Pinpoint the cell where the given text exists, returning its [X, Y] midpoint coordinate. 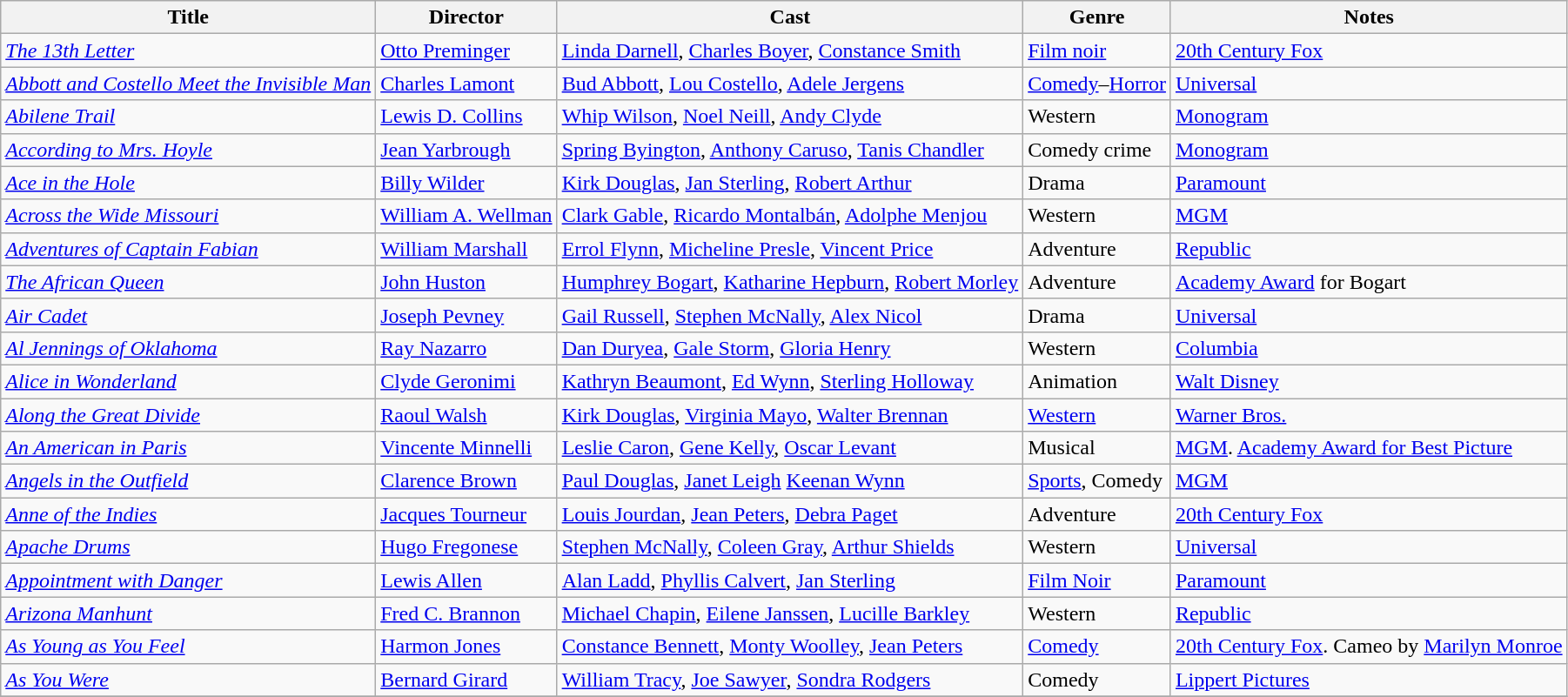
An American in Paris [188, 448]
Raoul Walsh [466, 415]
Lewis Allen [466, 580]
Billy Wilder [466, 183]
Along the Great Divide [188, 415]
Bernard Girard [466, 680]
Air Cadet [188, 315]
Abilene Trail [188, 117]
Paul Douglas, Janet Leigh Keenan Wynn [790, 481]
Bud Abbott, Lou Costello, Adele Jergens [790, 84]
Angels in the Outfield [188, 481]
Arizona Manhunt [188, 613]
Lewis D. Collins [466, 117]
Film Noir [1097, 580]
Charles Lamont [466, 84]
Vincente Minnelli [466, 448]
Kirk Douglas, Virginia Mayo, Walter Brennan [790, 415]
MGM. Academy Award for Best Picture [1369, 448]
Spring Byington, Anthony Caruso, Tanis Chandler [790, 150]
Jean Yarbrough [466, 150]
Linda Darnell, Charles Boyer, Constance Smith [790, 50]
Jacques Tourneur [466, 514]
Clarence Brown [466, 481]
Louis Jourdan, Jean Peters, Debra Paget [790, 514]
Fred C. Brannon [466, 613]
William Tracy, Joe Sawyer, Sondra Rodgers [790, 680]
Alice in Wonderland [188, 381]
Joseph Pevney [466, 315]
Musical [1097, 448]
Whip Wilson, Noel Neill, Andy Clyde [790, 117]
Harmon Jones [466, 647]
Stephen McNally, Coleen Gray, Arthur Shields [790, 547]
William A. Wellman [466, 216]
Hugo Fregonese [466, 547]
Film noir [1097, 50]
Title [188, 17]
Humphrey Bogart, Katharine Hepburn, Robert Morley [790, 282]
Sports, Comedy [1097, 481]
Errol Flynn, Micheline Presle, Vincent Price [790, 249]
According to Mrs. Hoyle [188, 150]
The 13th Letter [188, 50]
William Marshall [466, 249]
Across the Wide Missouri [188, 216]
Apache Drums [188, 547]
Kathryn Beaumont, Ed Wynn, Sterling Holloway [790, 381]
Clark Gable, Ricardo Montalbán, Adolphe Menjou [790, 216]
Al Jennings of Oklahoma [188, 348]
Adventures of Captain Fabian [188, 249]
Appointment with Danger [188, 580]
Cast [790, 17]
Clyde Geronimi [466, 381]
Ace in the Hole [188, 183]
Comedy crime [1097, 150]
Gail Russell, Stephen McNally, Alex Nicol [790, 315]
Otto Preminger [466, 50]
Warner Bros. [1369, 415]
Abbott and Costello Meet the Invisible Man [188, 84]
20th Century Fox. Cameo by Marilyn Monroe [1369, 647]
Notes [1369, 17]
Academy Award for Bogart [1369, 282]
Kirk Douglas, Jan Sterling, Robert Arthur [790, 183]
The African Queen [188, 282]
Columbia [1369, 348]
Lippert Pictures [1369, 680]
As Young as You Feel [188, 647]
Walt Disney [1369, 381]
Genre [1097, 17]
Anne of the Indies [188, 514]
John Huston [466, 282]
Alan Ladd, Phyllis Calvert, Jan Sterling [790, 580]
Michael Chapin, Eilene Janssen, Lucille Barkley [790, 613]
Leslie Caron, Gene Kelly, Oscar Levant [790, 448]
As You Were [188, 680]
Director [466, 17]
Dan Duryea, Gale Storm, Gloria Henry [790, 348]
Ray Nazarro [466, 348]
Comedy–Horror [1097, 84]
Constance Bennett, Monty Woolley, Jean Peters [790, 647]
Animation [1097, 381]
